Pinpoint the cell where the given text exists, returning its [X, Y] midpoint coordinate. 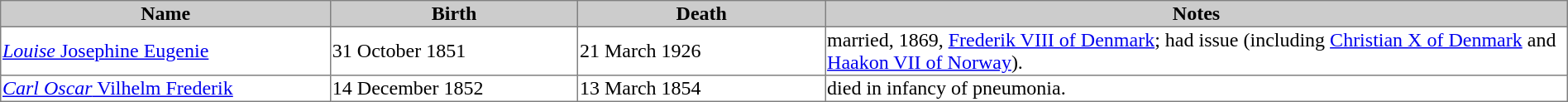
Birth [455, 14]
14 December 1852 [455, 89]
Louise Josephine Eugenie [165, 51]
Death [701, 14]
21 March 1926 [701, 51]
Name [165, 14]
married, 1869, Frederik VIII of Denmark; had issue (including Christian X of Denmark and Haakon VII of Norway). [1196, 51]
Carl Oscar Vilhelm Frederik [165, 89]
13 March 1854 [701, 89]
died in infancy of pneumonia. [1196, 89]
Notes [1196, 14]
31 October 1851 [455, 51]
